Search for the cell housing the specified text and yield its (X, Y) center coordinate. 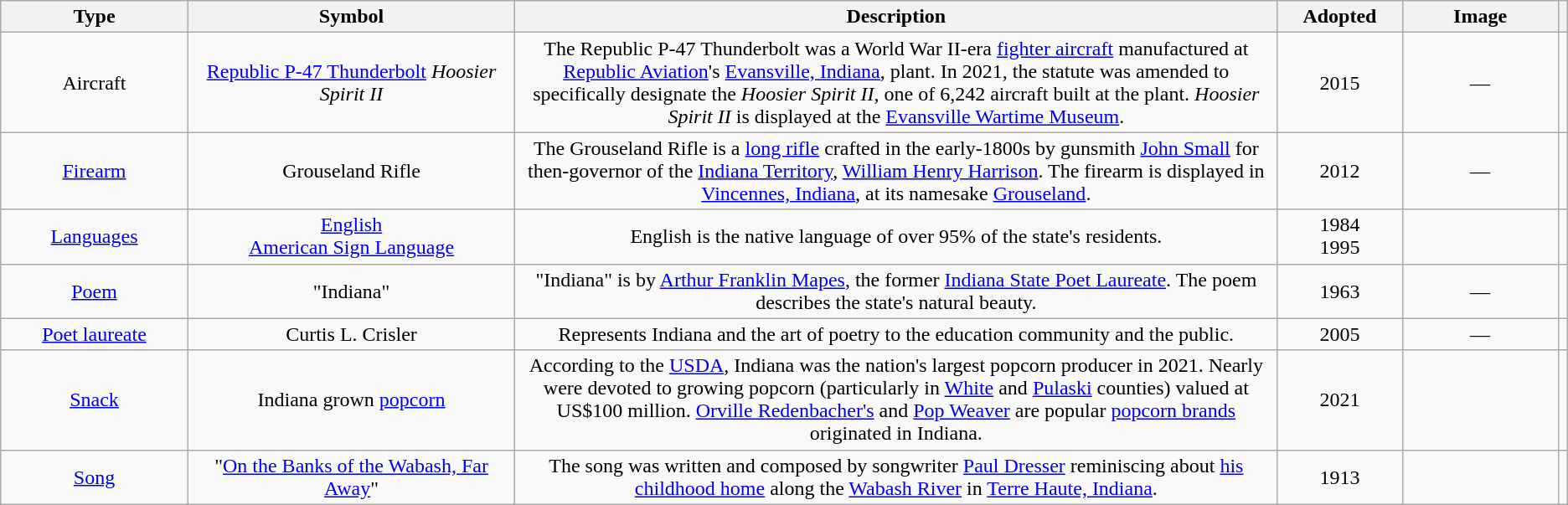
Song (95, 477)
2015 (1340, 82)
Poet laureate (95, 334)
1913 (1340, 477)
Republic P-47 Thunderbolt Hoosier Spirit II (352, 82)
"On the Banks of the Wabash, Far Away" (352, 477)
Curtis L. Crisler (352, 334)
"Indiana" is by Arthur Franklin Mapes, the former Indiana State Poet Laureate. The poem describes the state's natural beauty. (896, 291)
Type (95, 17)
Represents Indiana and the art of poetry to the education community and the public. (896, 334)
The song was written and composed by songwriter Paul Dresser reminiscing about his childhood home along the Wabash River in Terre Haute, Indiana. (896, 477)
English is the native language of over 95% of the state's residents. (896, 236)
2021 (1340, 400)
Poem (95, 291)
Aircraft (95, 82)
Description (896, 17)
2005 (1340, 334)
Grouseland Rifle (352, 171)
19841995 (1340, 236)
Firearm (95, 171)
EnglishAmerican Sign Language (352, 236)
"Indiana" (352, 291)
Image (1480, 17)
Languages (95, 236)
2012 (1340, 171)
Indiana grown popcorn (352, 400)
Snack (95, 400)
1963 (1340, 291)
Adopted (1340, 17)
Symbol (352, 17)
